From the cell containing the given text, extract its center point as (x, y) coordinate. 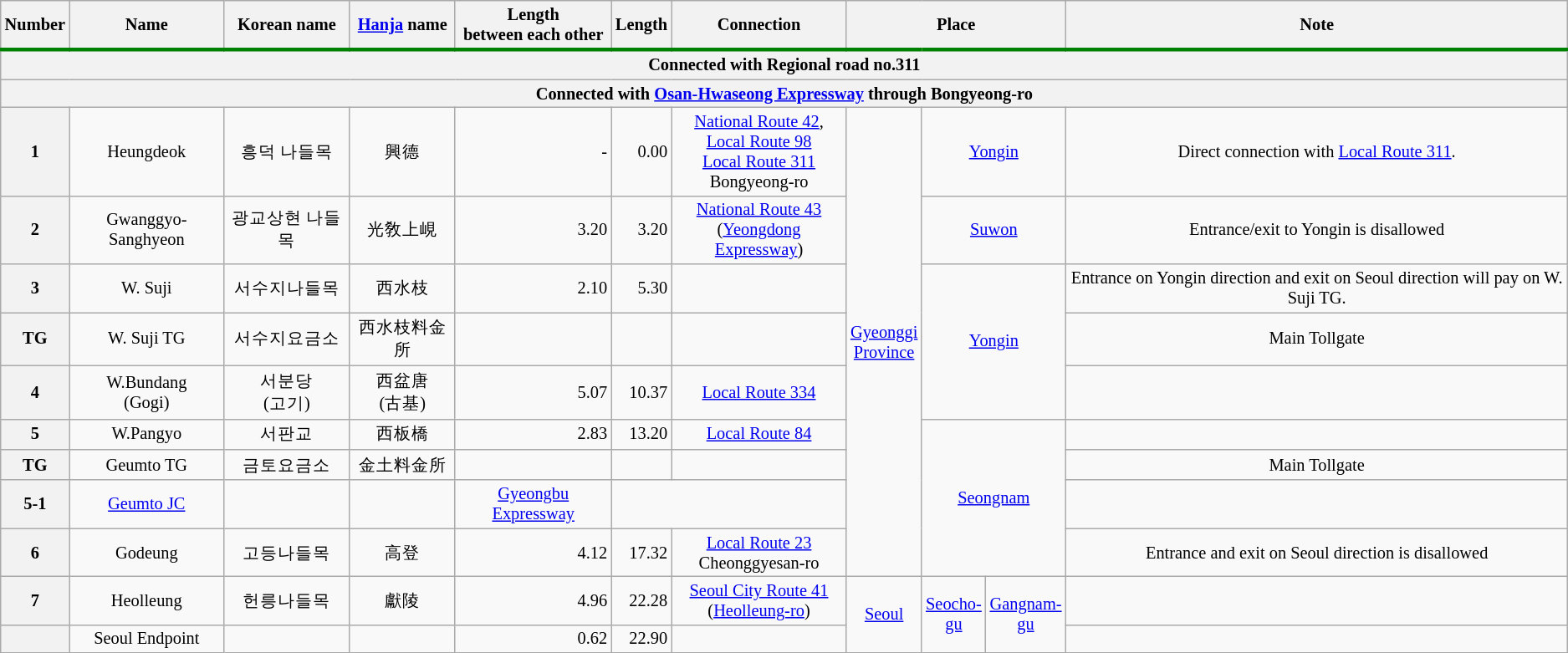
Connected with Regional road no.311 (784, 65)
Local Route 84 (759, 435)
Note (1316, 25)
5-1 (35, 504)
22.28 (641, 600)
17.32 (641, 553)
Local Route 23Cheonggyesan-ro (759, 553)
W. Suji TG (147, 339)
4.96 (534, 600)
獻陵 (402, 600)
W.Bundang(Gogi) (147, 392)
Name (147, 25)
Gyeongbu Expressway (534, 504)
5 (35, 435)
Seoul Endpoint (147, 639)
Length between each other (534, 25)
Korean name (287, 25)
光敎上峴 (402, 230)
西盆唐(古基) (402, 392)
National Route 42, Local Route 98Local Route 311Bongyeong-ro (759, 151)
Seocho-gu (953, 614)
고등나들목 (287, 553)
0.62 (534, 639)
Gyeonggi Province (884, 341)
광교상현 나들목 (287, 230)
Godeung (147, 553)
서판교 (287, 435)
Length (641, 25)
Number (35, 25)
Entrance/exit to Yongin is disallowed (1316, 230)
高登 (402, 553)
西板橋 (402, 435)
- (534, 151)
헌릉나들목 (287, 600)
西水枝 (402, 288)
Hanja name (402, 25)
Heolleung (147, 600)
13.20 (641, 435)
Connected with Osan-Hwaseong Expressway through Bongyeong-ro (784, 94)
1 (35, 151)
Seoul City Route 41(Heolleung-ro) (759, 600)
0.00 (641, 151)
4.12 (534, 553)
5.07 (534, 392)
Connection (759, 25)
2 (35, 230)
서수지나들목 (287, 288)
Gangnam-gu (1026, 614)
西水枝料金所 (402, 339)
Entrance and exit on Seoul direction is disallowed (1316, 553)
W. Suji (147, 288)
22.90 (641, 639)
6 (35, 553)
Entrance on Yongin direction and exit on Seoul direction will pay on W. Suji TG. (1316, 288)
7 (35, 600)
금토요금소 (287, 465)
흥덕 나들목 (287, 151)
5.30 (641, 288)
Heungdeok (147, 151)
2.83 (534, 435)
3 (35, 288)
Place (956, 25)
National Route 43(Yeongdong Expressway) (759, 230)
Local Route 334 (759, 392)
Seongnam (993, 498)
Direct connection with Local Route 311. (1316, 151)
2.10 (534, 288)
興德 (402, 151)
Gwanggyo-Sanghyeon (147, 230)
Geumto JC (147, 504)
서수지요금소 (287, 339)
서분당(고기) (287, 392)
4 (35, 392)
Seoul (884, 614)
金土料金所 (402, 465)
Geumto TG (147, 465)
W.Pangyo (147, 435)
Suwon (993, 230)
10.37 (641, 392)
